Search for the cell housing the specified text and yield its (X, Y) center coordinate. 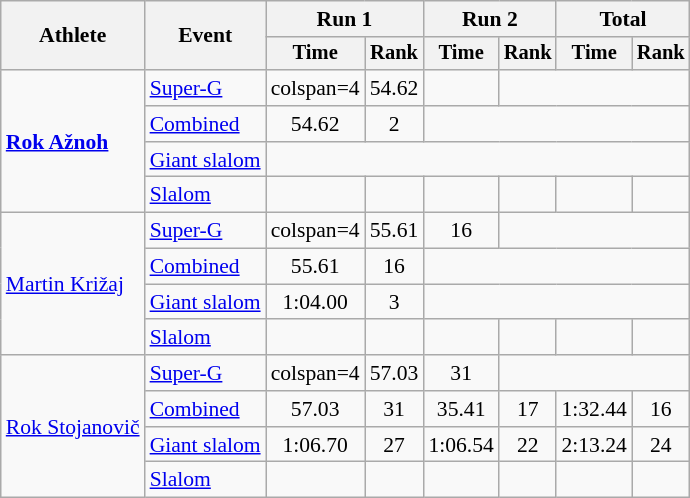
1:04.00 (316, 302)
Run 1 (345, 19)
1:06.54 (460, 445)
Athlete (73, 36)
Total (622, 19)
1:06.70 (316, 445)
2 (394, 124)
24 (661, 445)
Event (206, 36)
1:32.44 (594, 409)
Run 2 (490, 19)
27 (394, 445)
35.41 (460, 409)
Rok Stojanovič (73, 426)
22 (528, 445)
17 (528, 409)
Rok Ažnoh (73, 141)
3 (394, 302)
Martin Križaj (73, 284)
2:13.24 (594, 445)
